Detect which cell encompasses the target text, then output its [X, Y] center coordinate. 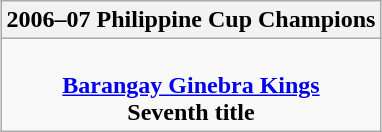
2006–07 Philippine Cup Champions [191, 20]
Barangay Ginebra Kings Seventh title [191, 85]
